Capture the cell that displays the provided text and extract its [x, y] central coordinate. 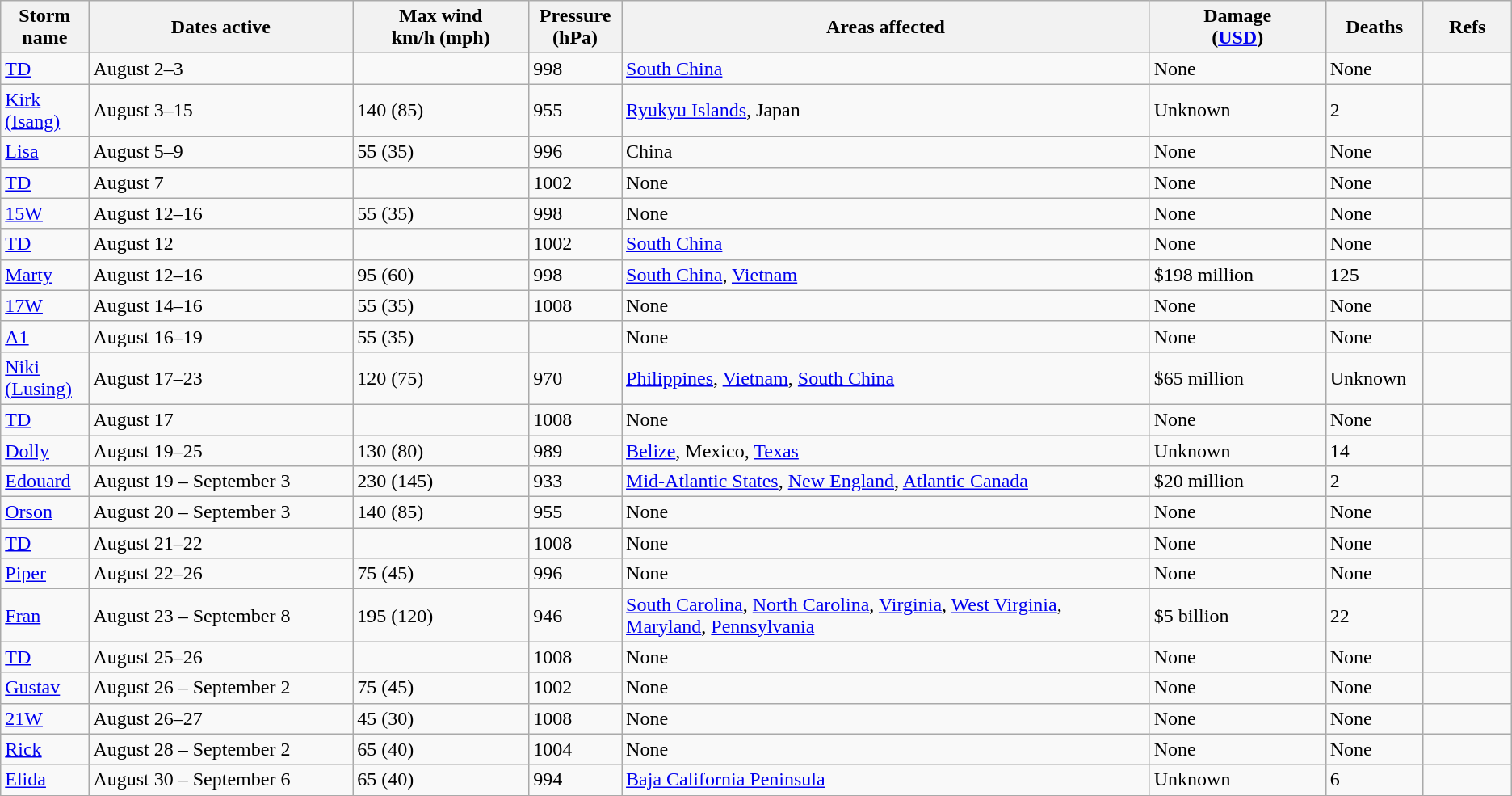
14 [1375, 450]
August 7 [221, 183]
$20 million [1237, 482]
120 (75) [441, 378]
933 [575, 482]
Rick [45, 749]
South Carolina, North Carolina, Virginia, West Virginia, Maryland, Pennsylvania [886, 616]
August 17–23 [221, 378]
Storm name [45, 27]
Refs [1467, 27]
Max windkm/h (mph) [441, 27]
95 (60) [441, 275]
6 [1375, 780]
August 2–3 [221, 69]
45 (30) [441, 718]
Orson [45, 512]
$198 million [1237, 275]
970 [575, 378]
$5 billion [1237, 616]
Baja California Peninsula [886, 780]
Mid-Atlantic States, New England, Atlantic Canada [886, 482]
August 26 – September 2 [221, 688]
17W [45, 305]
Piper [45, 574]
China [886, 152]
Pressure(hPa) [575, 27]
August 16–19 [221, 336]
Ryukyu Islands, Japan [886, 110]
August 22–26 [221, 574]
Dolly [45, 450]
August 14–16 [221, 305]
946 [575, 616]
August 19 – September 3 [221, 482]
21W [45, 718]
August 25–26 [221, 657]
230 (145) [441, 482]
$65 million [1237, 378]
Lisa [45, 152]
22 [1375, 616]
195 (120) [441, 616]
Kirk (Isang) [45, 110]
989 [575, 450]
15W [45, 213]
August 19–25 [221, 450]
Niki (Lusing) [45, 378]
Dates active [221, 27]
Deaths [1375, 27]
August 21–22 [221, 543]
August 3–15 [221, 110]
Elida [45, 780]
994 [575, 780]
A1 [45, 336]
Areas affected [886, 27]
August 17 [221, 419]
Damage(USD) [1237, 27]
Fran [45, 616]
Edouard [45, 482]
South China, Vietnam [886, 275]
Marty [45, 275]
1004 [575, 749]
August 23 – September 8 [221, 616]
Belize, Mexico, Texas [886, 450]
August 30 – September 6 [221, 780]
August 12 [221, 244]
August 28 – September 2 [221, 749]
August 20 – September 3 [221, 512]
August 5–9 [221, 152]
Philippines, Vietnam, South China [886, 378]
August 26–27 [221, 718]
125 [1375, 275]
Gustav [45, 688]
130 (80) [441, 450]
